Determine the (x, y) coordinate at the center of the cell enclosing the given text.  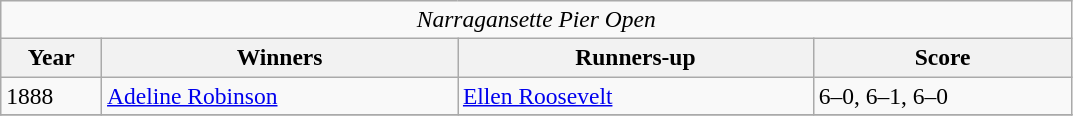
Winners (280, 57)
Runners-up (636, 57)
1888 (52, 95)
Adeline Robinson (280, 95)
Score (942, 57)
Year (52, 57)
6–0, 6–1, 6–0 (942, 95)
Ellen Roosevelt (636, 95)
Narragansette Pier Open (536, 19)
